Find where the given text appears and provide that cell's center as [x, y] coordinate. 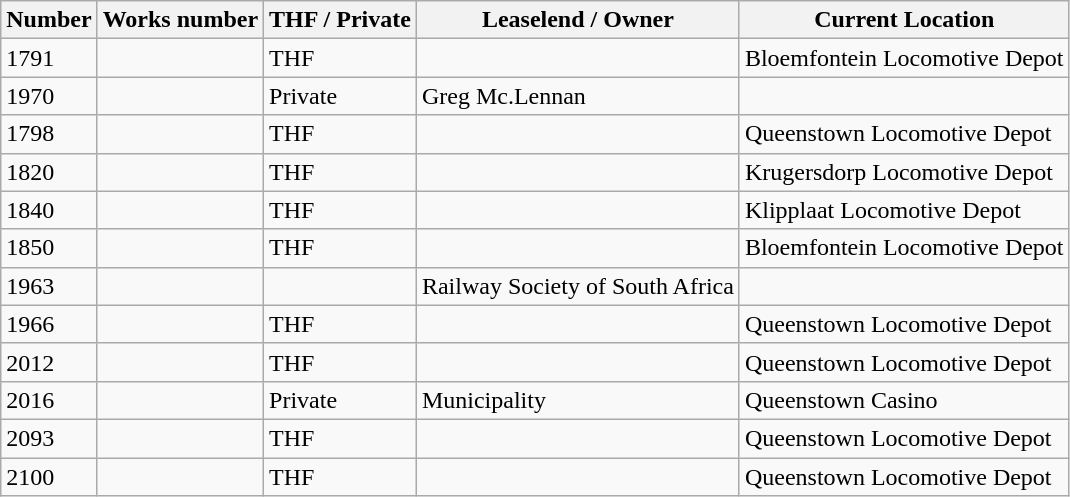
Krugersdorp Locomotive Depot [904, 172]
Number [49, 20]
Klipplaat Locomotive Depot [904, 210]
2016 [49, 400]
THF / Private [340, 20]
1966 [49, 324]
Queenstown Casino [904, 400]
Works number [180, 20]
Municipality [578, 400]
1963 [49, 286]
1840 [49, 210]
1850 [49, 248]
2093 [49, 438]
2100 [49, 477]
1970 [49, 96]
2012 [49, 362]
1798 [49, 134]
Greg Mc.Lennan [578, 96]
1820 [49, 172]
Leaselend / Owner [578, 20]
1791 [49, 58]
Current Location [904, 20]
Railway Society of South Africa [578, 286]
